Detect which cell encompasses the target text, then output its [X, Y] center coordinate. 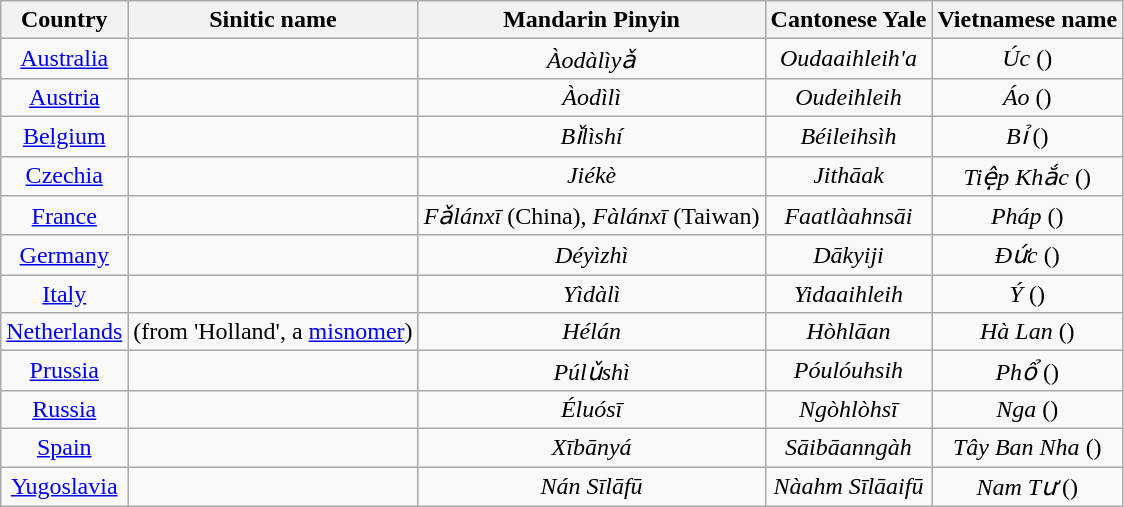
Spain [64, 447]
Áo () [1028, 97]
Àodàlìyǎ [592, 59]
Netherlands [64, 332]
Dākyiji [848, 255]
Sāibāanngàh [848, 447]
Oudeihleih [848, 97]
Mandarin Pinyin [592, 20]
Béileihsìh [848, 136]
Bǐlìshí [592, 136]
Austria [64, 97]
Sinitic name [273, 20]
(from 'Holland', a misnomer) [273, 332]
Nán Sīlāfū [592, 486]
Australia [64, 59]
Fǎlánxī (China), Fàlánxī (Taiwan) [592, 216]
Déyìzhì [592, 255]
Bỉ () [1028, 136]
Úc () [1028, 59]
Yìdàlì [592, 294]
Póulóuhsih [848, 371]
Ngòhlòhsī [848, 409]
Púlǔshì [592, 371]
Tây Ban Nha () [1028, 447]
Nàahm Sīlāaifū [848, 486]
Àodìlì [592, 97]
Jiékè [592, 176]
Country [64, 20]
Jithāak [848, 176]
Cantonese Yale [848, 20]
Hélán [592, 332]
Xībānyá [592, 447]
Yidaaihleih [848, 294]
France [64, 216]
Russia [64, 409]
Prussia [64, 371]
Italy [64, 294]
Tiệp Khắc () [1028, 176]
Phổ () [1028, 371]
Czechia [64, 176]
Nga () [1028, 409]
Yugoslavia [64, 486]
Éluósī [592, 409]
Ý () [1028, 294]
Oudaaihleih'a [848, 59]
Belgium [64, 136]
Đức () [1028, 255]
Faatlàahnsāi [848, 216]
Vietnamese name [1028, 20]
Nam Tư () [1028, 486]
Pháp () [1028, 216]
Hà Lan () [1028, 332]
Germany [64, 255]
Hòhlāan [848, 332]
